Return the [x, y] coordinate for the center point of the cell that contains the specified text.  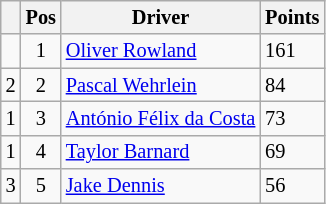
Oliver Rowland [160, 51]
Taylor Barnard [160, 152]
Driver [160, 17]
4 [41, 152]
Points [292, 17]
161 [292, 51]
84 [292, 85]
73 [292, 118]
Pos [41, 17]
69 [292, 152]
António Félix da Costa [160, 118]
Jake Dennis [160, 186]
56 [292, 186]
5 [41, 186]
Pascal Wehrlein [160, 85]
